Return the [X, Y] coordinate for the center point of the cell that contains the specified text.  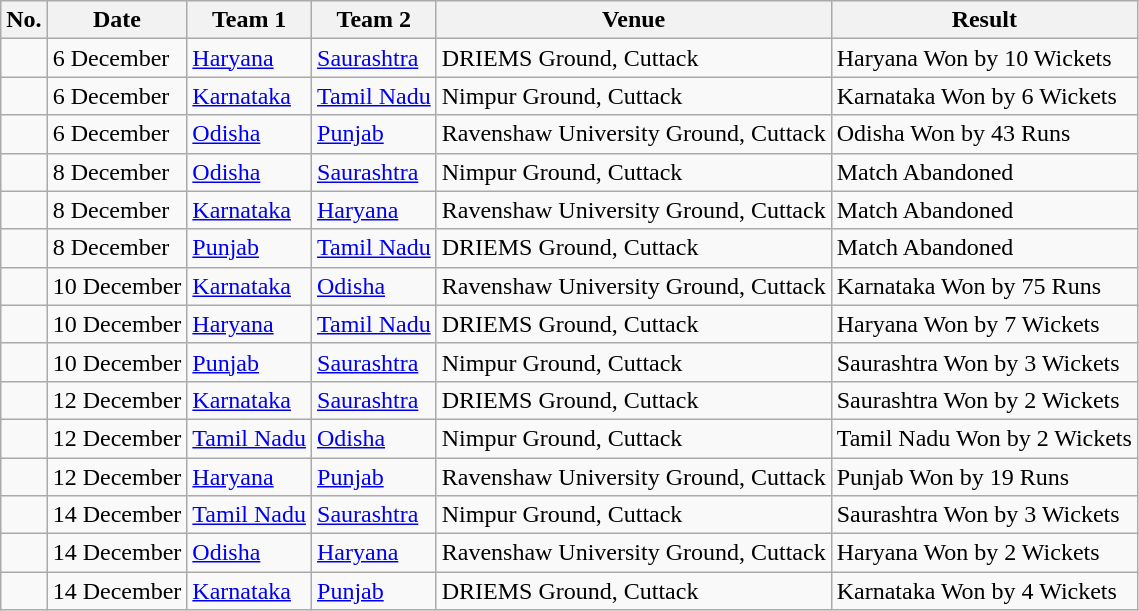
Haryana Won by 7 Wickets [984, 324]
Karnataka Won by 4 Wickets [984, 591]
Result [984, 20]
Haryana Won by 2 Wickets [984, 553]
Punjab Won by 19 Runs [984, 477]
Saurashtra Won by 2 Wickets [984, 400]
Venue [634, 20]
Odisha Won by 43 Runs [984, 134]
Karnataka Won by 6 Wickets [984, 96]
Tamil Nadu Won by 2 Wickets [984, 438]
Team 1 [250, 20]
No. [24, 20]
Date [117, 20]
Team 2 [374, 20]
Karnataka Won by 75 Runs [984, 286]
Haryana Won by 10 Wickets [984, 58]
